For the text-containing cell, return its midpoint in (x, y) coordinate format. 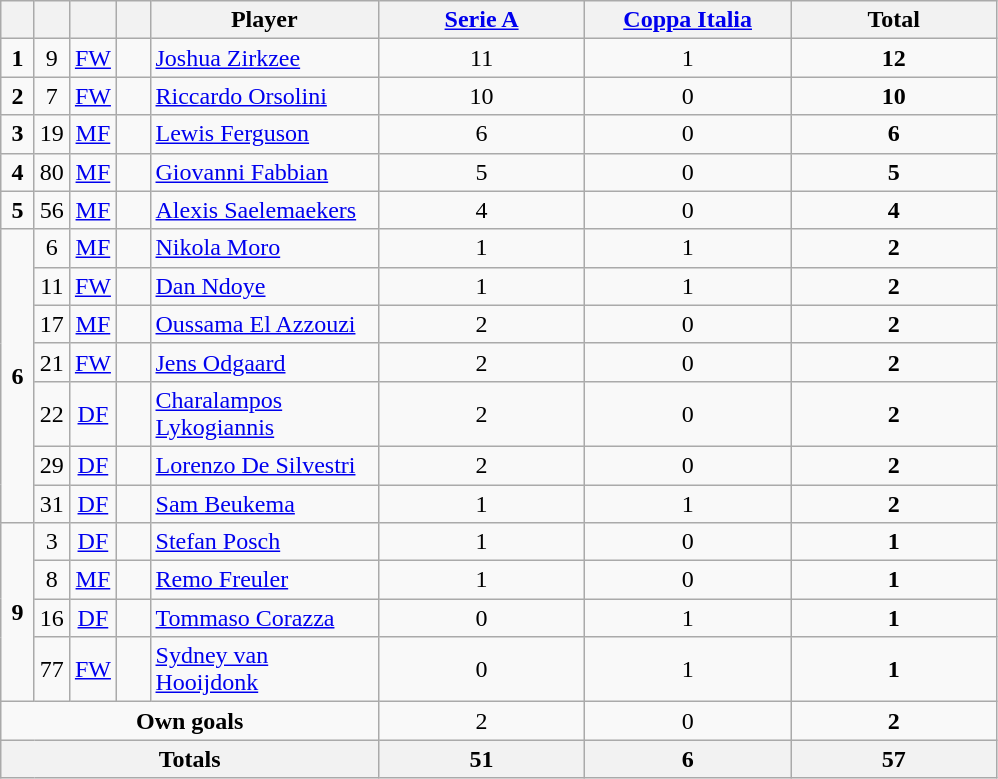
Sam Beukema (264, 503)
Riccardo Orsolini (264, 96)
56 (52, 210)
77 (52, 670)
12 (894, 58)
Stefan Posch (264, 542)
16 (52, 618)
31 (52, 503)
Coppa Italia (688, 20)
Lewis Ferguson (264, 134)
Nikola Moro (264, 248)
22 (52, 414)
80 (52, 172)
8 (52, 580)
Sydney van Hooijdonk (264, 670)
Alexis Saelemaekers (264, 210)
Dan Ndoye (264, 286)
19 (52, 134)
Tommaso Corazza (264, 618)
Charalampos Lykogiannis (264, 414)
Lorenzo De Silvestri (264, 465)
21 (52, 362)
Own goals (190, 721)
Oussama El Azzouzi (264, 324)
Player (264, 20)
Serie A (482, 20)
7 (52, 96)
Total (894, 20)
Joshua Zirkzee (264, 58)
Remo Freuler (264, 580)
Giovanni Fabbian (264, 172)
Totals (190, 759)
29 (52, 465)
57 (894, 759)
51 (482, 759)
17 (52, 324)
Jens Odgaard (264, 362)
